Search for the cell housing the specified text and yield its [x, y] center coordinate. 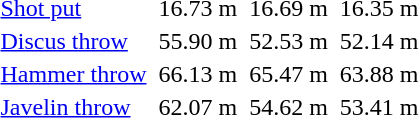
55.90 m [198, 41]
65.47 m [289, 74]
52.53 m [289, 41]
66.13 m [198, 74]
